Pinpoint the cell where the given text exists, returning its (X, Y) midpoint coordinate. 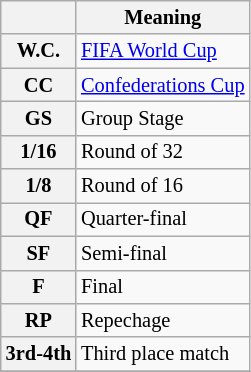
Repechage (162, 320)
QF (38, 219)
1/16 (38, 152)
Semi-final (162, 253)
Quarter-final (162, 219)
F (38, 287)
GS (38, 118)
3rd-4th (38, 354)
SF (38, 253)
CC (38, 85)
Third place match (162, 354)
1/8 (38, 186)
RP (38, 320)
Group Stage (162, 118)
Meaning (162, 17)
FIFA World Cup (162, 51)
Round of 32 (162, 152)
Round of 16 (162, 186)
Final (162, 287)
W.C. (38, 51)
Confederations Cup (162, 85)
